Capture the cell that displays the provided text and extract its (x, y) central coordinate. 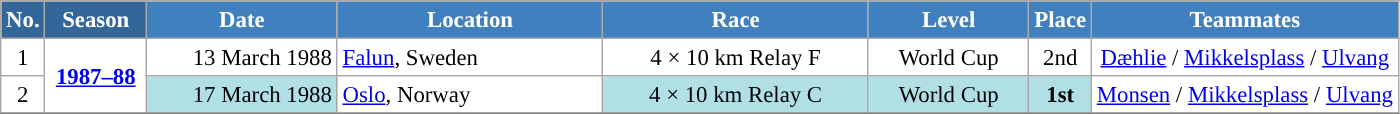
Monsen / Mikkelsplass / Ulvang (1244, 95)
Place (1060, 20)
17 March 1988 (242, 95)
2nd (1060, 58)
Falun, Sweden (470, 58)
1st (1060, 95)
Date (242, 20)
Race (736, 20)
Teammates (1244, 20)
No. (23, 20)
Dæhlie / Mikkelsplass / Ulvang (1244, 58)
1987–88 (96, 76)
13 March 1988 (242, 58)
2 (23, 95)
1 (23, 58)
4 × 10 km Relay C (736, 95)
Location (470, 20)
Oslo, Norway (470, 95)
Season (96, 20)
4 × 10 km Relay F (736, 58)
Level (948, 20)
